Detect which cell encompasses the target text, then output its (x, y) center coordinate. 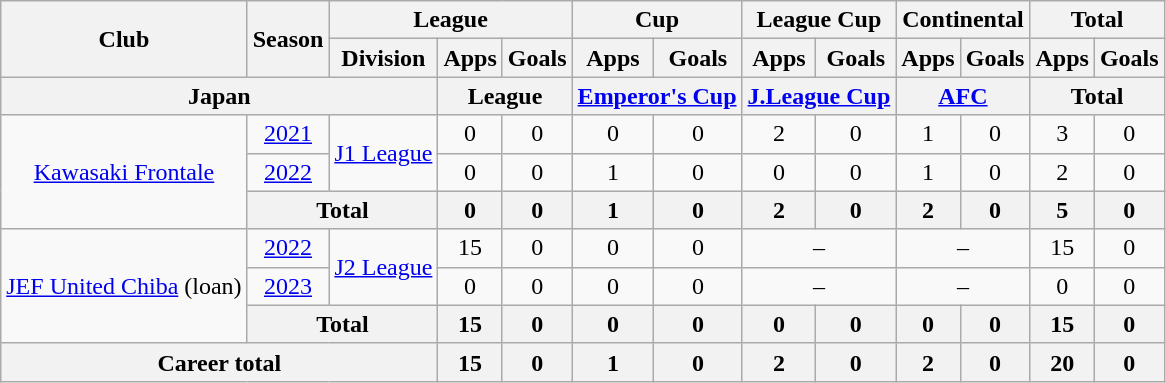
2023 (288, 286)
J2 League (384, 267)
JEF United Chiba (loan) (124, 286)
Career total (220, 362)
Japan (220, 96)
5 (1062, 210)
Kawasaki Frontale (124, 172)
Emperor's Cup (657, 96)
Continental (963, 20)
2021 (288, 134)
Cup (657, 20)
Division (384, 58)
Season (288, 39)
3 (1062, 134)
J.League Cup (819, 96)
AFC (963, 96)
Club (124, 39)
League Cup (819, 20)
20 (1062, 362)
J1 League (384, 153)
